Search for the cell housing the specified text and yield its [x, y] center coordinate. 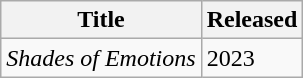
2023 [252, 58]
Released [252, 20]
Title [101, 20]
Shades of Emotions [101, 58]
